Return [X, Y] of the center of cell containing provided text 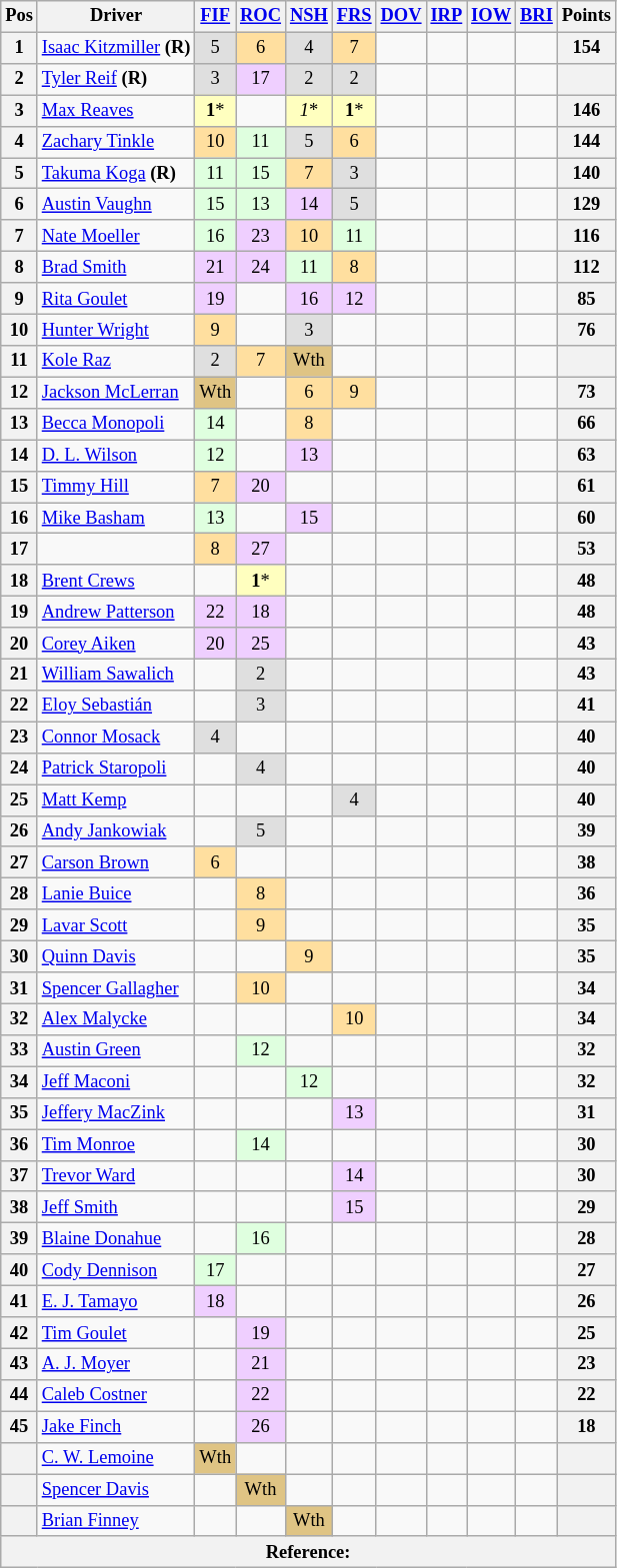
Corey Aiken [116, 644]
IOW [492, 16]
Lanie Buice [116, 893]
E. J. Tamayo [116, 1301]
Kole Raz [116, 362]
Tim Monroe [116, 1145]
Jeff Maconi [116, 1081]
Connor Mosack [116, 738]
66 [586, 424]
FRS [354, 16]
Zachary Tinkle [116, 142]
45 [20, 1427]
140 [586, 174]
85 [586, 298]
Jeff Smith [116, 1207]
Lavar Scott [116, 925]
Rita Goulet [116, 298]
Spencer Gallagher [116, 987]
Jeffery MacZink [116, 1113]
Spencer Davis [116, 1489]
Quinn Davis [116, 957]
Driver [116, 16]
Alex Malycke [116, 1019]
144 [586, 142]
Pos [20, 16]
Austin Green [116, 1051]
Cody Dennison [116, 1269]
Points [586, 16]
Jackson McLerran [116, 392]
33 [20, 1051]
Mike Basham [116, 518]
44 [20, 1395]
ROC [261, 16]
NSH [308, 16]
Austin Vaughn [116, 204]
61 [586, 486]
Reference: [308, 1553]
DOV [401, 16]
116 [586, 236]
Timmy Hill [116, 486]
Eloy Sebastián [116, 706]
Becca Monopoli [116, 424]
Andrew Patterson [116, 612]
Brad Smith [116, 268]
53 [586, 550]
42 [20, 1333]
63 [586, 456]
Brent Crews [116, 582]
37 [20, 1175]
112 [586, 268]
BRI [537, 16]
Max Reaves [116, 110]
Jake Finch [116, 1427]
Brian Finney [116, 1521]
Andy Jankowiak [116, 831]
Isaac Kitzmiller (R) [116, 48]
1 [20, 48]
William Sawalich [116, 676]
Carson Brown [116, 863]
C. W. Lemoine [116, 1459]
A. J. Moyer [116, 1365]
Matt Kemp [116, 799]
Caleb Costner [116, 1395]
Trevor Ward [116, 1175]
FIF [216, 16]
129 [586, 204]
Hunter Wright [116, 330]
Takuma Koga (R) [116, 174]
Nate Moeller [116, 236]
154 [586, 48]
Patrick Staropoli [116, 770]
73 [586, 392]
D. L. Wilson [116, 456]
Blaine Donahue [116, 1239]
Tyler Reif (R) [116, 80]
60 [586, 518]
IRP [446, 16]
76 [586, 330]
146 [586, 110]
Tim Goulet [116, 1333]
